Determine the (X, Y) coordinate at the center of the cell enclosing the given text.  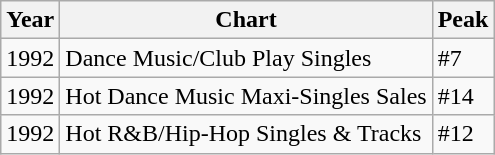
Chart (246, 20)
#12 (463, 134)
Dance Music/Club Play Singles (246, 58)
Year (30, 20)
#7 (463, 58)
Peak (463, 20)
#14 (463, 96)
Hot R&B/Hip-Hop Singles & Tracks (246, 134)
Hot Dance Music Maxi-Singles Sales (246, 96)
